Return the [x, y] coordinate for the center point of the cell that contains the specified text.  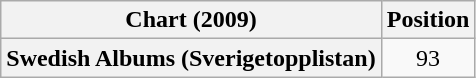
93 [428, 58]
Swedish Albums (Sverigetopplistan) [191, 58]
Chart (2009) [191, 20]
Position [428, 20]
